Determine the [x, y] coordinate at the center of the cell enclosing the given text.  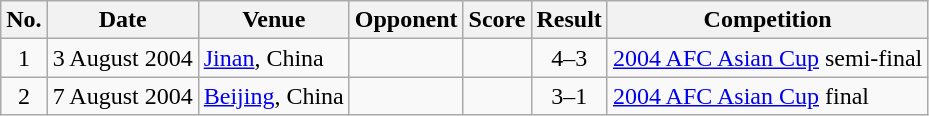
2 [24, 96]
7 August 2004 [122, 96]
Venue [274, 20]
Opponent [406, 20]
No. [24, 20]
Competition [767, 20]
Jinan, China [274, 58]
2004 AFC Asian Cup semi-final [767, 58]
Beijing, China [274, 96]
2004 AFC Asian Cup final [767, 96]
1 [24, 58]
Score [497, 20]
3–1 [569, 96]
4–3 [569, 58]
3 August 2004 [122, 58]
Date [122, 20]
Result [569, 20]
